Return [x, y] of the center of cell containing provided text 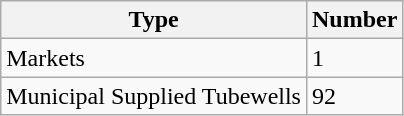
1 [354, 58]
Municipal Supplied Tubewells [154, 96]
Type [154, 20]
Markets [154, 58]
Number [354, 20]
92 [354, 96]
